Capture the cell that displays the provided text and extract its (X, Y) central coordinate. 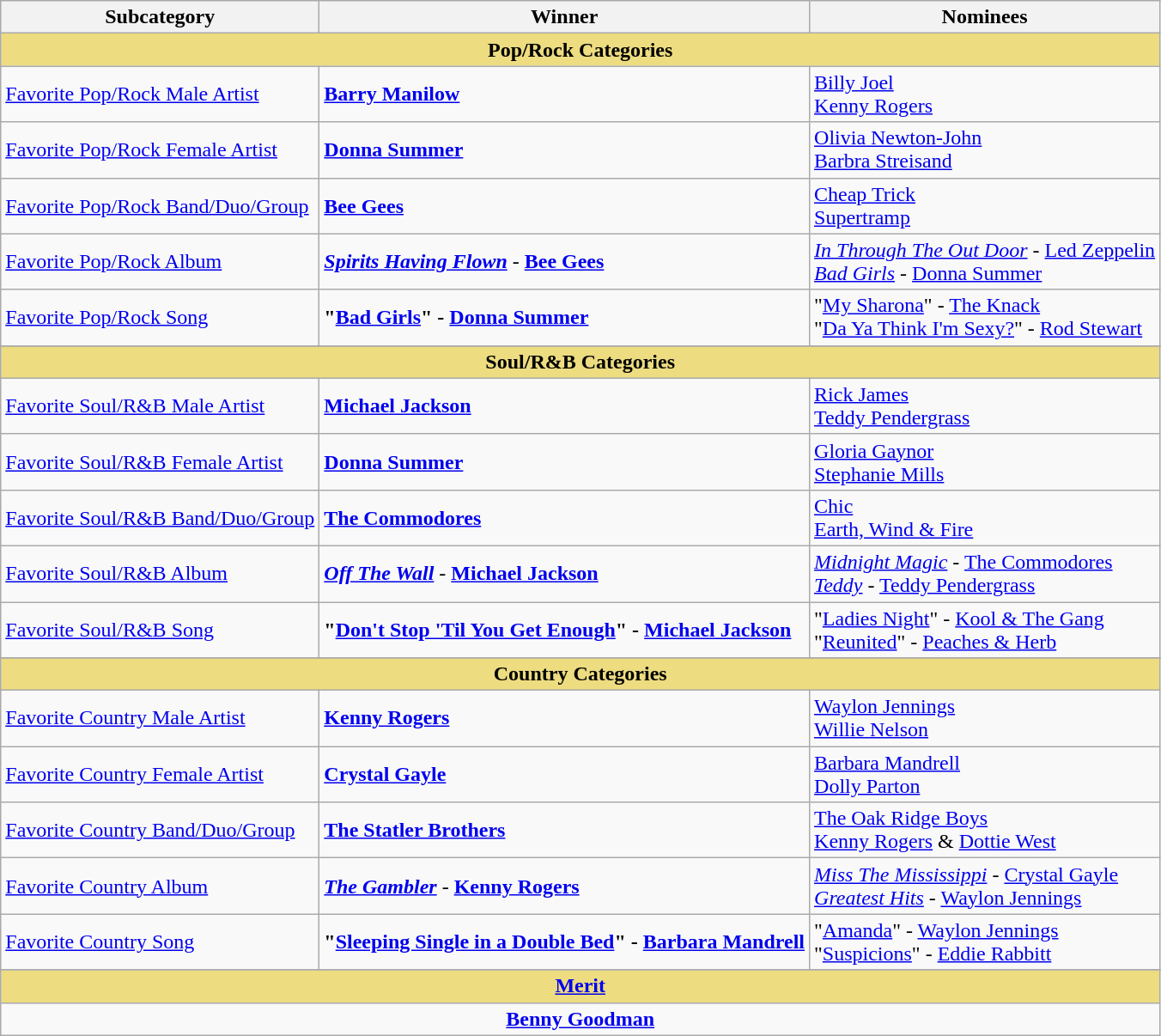
"My Sharona" - The Knack "Da Ya Think I'm Sexy?" - Rod Stewart (985, 318)
Favorite Soul/R&B Male Artist (160, 405)
Favorite Pop/Rock Female Artist (160, 149)
Rick James Teddy Pendergrass (985, 405)
Favorite Soul/R&B Album (160, 574)
Midnight Magic - The Commodores Teddy - Teddy Pendergrass (985, 574)
The Statler Brothers (565, 830)
"Amanda" - Waylon Jennings "Suspicions" - Eddie Rabbitt (985, 942)
"Bad Girls" - Donna Summer (565, 318)
Soul/R&B Categories (580, 362)
Billy Joel Kenny Rogers (985, 94)
Miss The Mississippi - Crystal Gayle Greatest Hits - Waylon Jennings (985, 887)
In Through The Out Door - Led Zeppelin Bad Girls - Donna Summer (985, 261)
Barbara Mandrell Dolly Parton (985, 775)
Winner (565, 17)
Pop/Rock Categories (580, 50)
Favorite Pop/Rock Band/Duo/Group (160, 206)
Michael Jackson (565, 405)
Merit (580, 986)
Cheap Trick Supertramp (985, 206)
Chic Earth, Wind & Fire (985, 517)
Favorite Country Band/Duo/Group (160, 830)
Off The Wall - Michael Jackson (565, 574)
Favorite Soul/R&B Band/Duo/Group (160, 517)
Waylon Jennings Willie Nelson (985, 718)
The Oak Ridge Boys Kenny Rogers & Dottie West (985, 830)
Barry Manilow (565, 94)
Favorite Pop/Rock Song (160, 318)
Olivia Newton-John Barbra Streisand (985, 149)
Favorite Soul/R&B Song (160, 629)
Spirits Having Flown - Bee Gees (565, 261)
The Gambler - Kenny Rogers (565, 887)
Favorite Country Song (160, 942)
Gloria Gaynor Stephanie Mills (985, 462)
Crystal Gayle (565, 775)
"Sleeping Single in a Double Bed" - Barbara Mandrell (565, 942)
Subcategory (160, 17)
"Don't Stop 'Til You Get Enough" - Michael Jackson (565, 629)
Country Categories (580, 674)
Nominees (985, 17)
Favorite Soul/R&B Female Artist (160, 462)
Favorite Country Album (160, 887)
Kenny Rogers (565, 718)
Favorite Country Female Artist (160, 775)
"Ladies Night" - Kool & The Gang "Reunited" - Peaches & Herb (985, 629)
The Commodores (565, 517)
Bee Gees (565, 206)
Favorite Pop/Rock Album (160, 261)
Favorite Pop/Rock Male Artist (160, 94)
Favorite Country Male Artist (160, 718)
Benny Goodman (580, 1019)
